Capture the cell that displays the provided text and extract its (x, y) central coordinate. 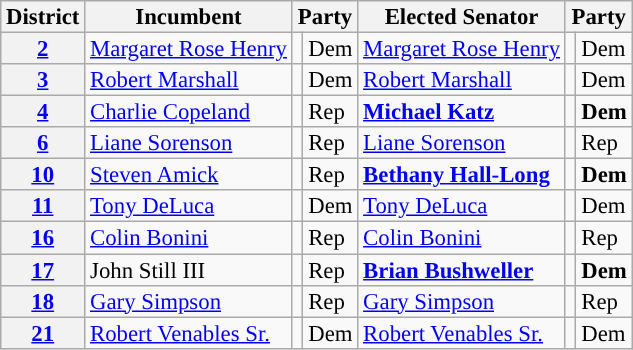
Michael Katz (462, 112)
6 (43, 143)
3 (43, 80)
Bethany Hall-Long (462, 175)
John Still III (189, 270)
16 (43, 238)
2 (43, 49)
Brian Bushweller (462, 270)
4 (43, 112)
17 (43, 270)
Incumbent (189, 17)
11 (43, 206)
District (43, 17)
Elected Senator (462, 17)
Steven Amick (189, 175)
Charlie Copeland (189, 112)
18 (43, 301)
10 (43, 175)
21 (43, 333)
